Output the (x, y) coordinate of the center of the cell containing the given text.  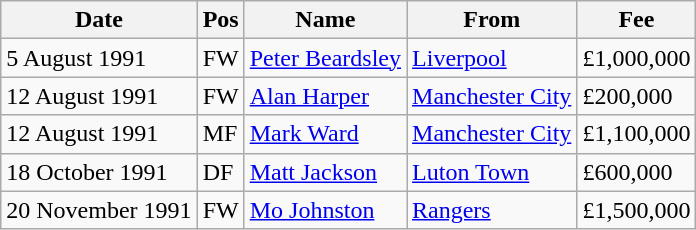
DF (220, 172)
Peter Beardsley (325, 58)
MF (220, 134)
Fee (636, 20)
From (492, 20)
5 August 1991 (99, 58)
Alan Harper (325, 96)
£600,000 (636, 172)
Pos (220, 20)
£1,100,000 (636, 134)
Rangers (492, 210)
Liverpool (492, 58)
Matt Jackson (325, 172)
£1,000,000 (636, 58)
Mark Ward (325, 134)
18 October 1991 (99, 172)
£200,000 (636, 96)
Name (325, 20)
Luton Town (492, 172)
Mo Johnston (325, 210)
£1,500,000 (636, 210)
Date (99, 20)
20 November 1991 (99, 210)
